Locate the cell with the specified text and output its (x, y) center coordinate. 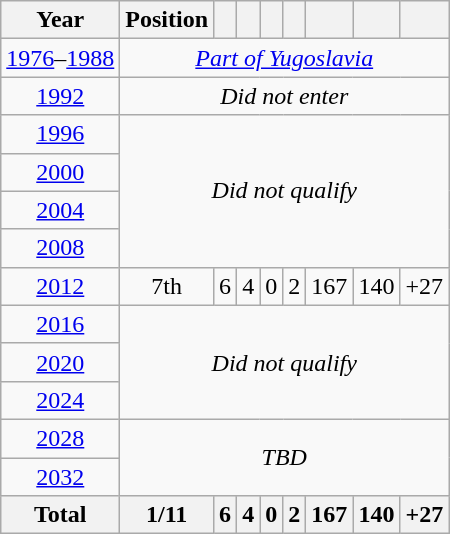
2012 (60, 286)
Position (167, 20)
2024 (60, 400)
7th (167, 286)
2000 (60, 172)
2008 (60, 248)
2020 (60, 362)
Did not enter (284, 96)
2016 (60, 324)
2028 (60, 438)
2004 (60, 210)
Part of Yugoslavia (284, 58)
1996 (60, 134)
1976–1988 (60, 58)
Year (60, 20)
2032 (60, 477)
Total (60, 515)
1/11 (167, 515)
TBD (284, 457)
1992 (60, 96)
